Output the (x, y) coordinate of the center of the cell containing the given text.  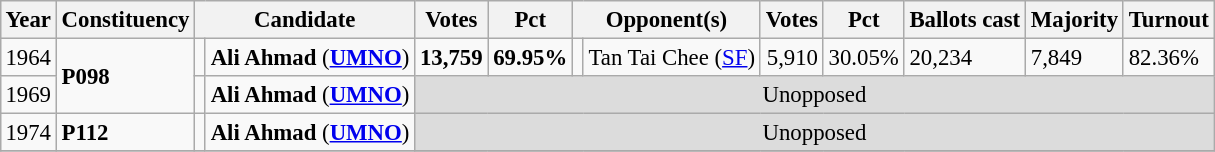
69.95% (530, 57)
30.05% (864, 57)
82.36% (1168, 57)
Turnout (1168, 20)
P098 (125, 76)
20,234 (964, 57)
Ballots cast (964, 20)
Constituency (125, 20)
7,849 (1074, 57)
1964 (28, 57)
1969 (28, 95)
Candidate (305, 20)
Majority (1074, 20)
13,759 (452, 57)
Opponent(s) (667, 20)
1974 (28, 133)
5,910 (792, 57)
Tan Tai Chee (SF) (672, 57)
Year (28, 20)
P112 (125, 133)
